Return the [x, y] coordinate for the center point of the cell that contains the specified text.  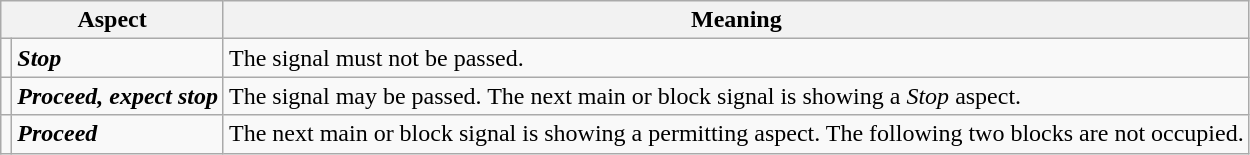
The signal must not be passed. [736, 58]
Aspect [112, 20]
Meaning [736, 20]
The next main or block signal is showing a permitting aspect. The following two blocks are not occupied. [736, 134]
Stop [118, 58]
Proceed, expect stop [118, 96]
Proceed [118, 134]
The signal may be passed. The next main or block signal is showing a Stop aspect. [736, 96]
